Extract the [X, Y] coordinate from the center of the cell holding the provided text.  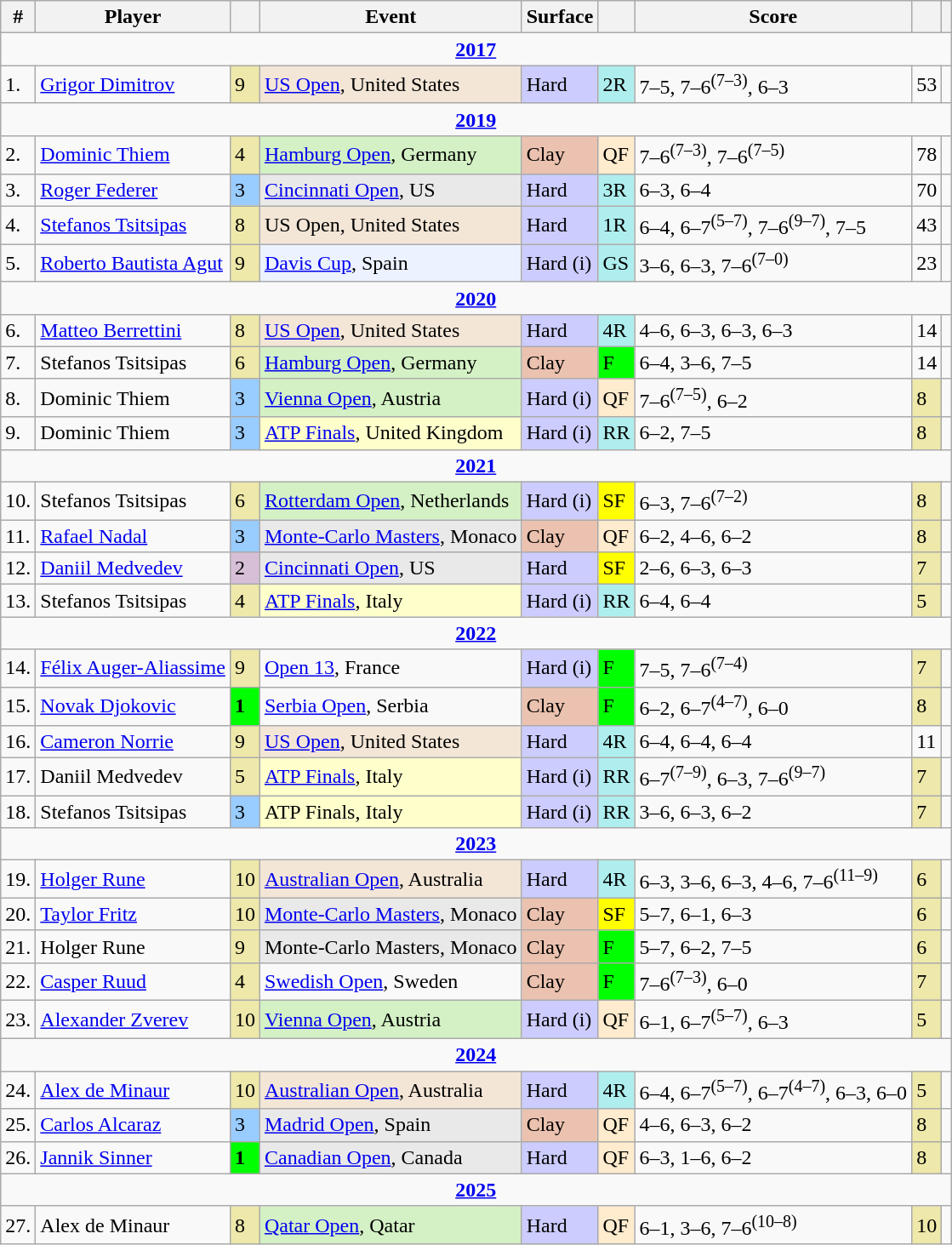
17. [19, 776]
2025 [476, 1190]
1R [616, 225]
2020 [476, 298]
7. [19, 363]
Novak Djokovic [133, 706]
7–6(7–5), 6–2 [773, 398]
6–3, 6–4 [773, 190]
Jannik Sinner [133, 1157]
6–4, 6–7(5–7), 6–7(4–7), 6–3, 6–0 [773, 1091]
6–4, 6–7(5–7), 7–6(9–7), 7–5 [773, 225]
2017 [476, 49]
6–2, 7–5 [773, 433]
11 [927, 741]
Davis Cup, Spain [390, 264]
6–3, 1–6, 6–2 [773, 1157]
2023 [476, 844]
6–3, 3–6, 6–3, 4–6, 7–6(11–9) [773, 880]
10. [19, 500]
Félix Auger-Aliassime [133, 669]
Roberto Bautista Agut [133, 264]
6. [19, 330]
Carlos Alcaraz [133, 1125]
20. [19, 914]
15. [19, 706]
ATP Finals, United Kingdom [390, 433]
6–4, 6–4 [773, 601]
4–6, 6–3, 6–2 [773, 1125]
3. [19, 190]
Madrid Open, Spain [390, 1125]
70 [927, 190]
21. [19, 946]
23 [927, 264]
1. [19, 85]
3–6, 6–3, 6–2 [773, 812]
2019 [476, 119]
Taylor Fritz [133, 914]
Qatar Open, Qatar [390, 1225]
6–2, 4–6, 6–2 [773, 536]
53 [927, 85]
Event [390, 17]
26. [19, 1157]
7–6(7–3), 6–0 [773, 982]
Serbia Open, Serbia [390, 706]
GS [616, 264]
# [19, 17]
2. [19, 155]
6–2, 6–7(4–7), 6–0 [773, 706]
24. [19, 1091]
Matteo Berrettini [133, 330]
7–5, 7–6(7–3), 6–3 [773, 85]
2024 [476, 1055]
Cameron Norrie [133, 741]
Surface [560, 17]
2–6, 6–3, 6–3 [773, 568]
2R [616, 85]
5. [19, 264]
Canadian Open, Canada [390, 1157]
6–4, 6–4, 6–4 [773, 741]
43 [927, 225]
3–6, 6–3, 7–6(7–0) [773, 264]
19. [19, 880]
Casper Ruud [133, 982]
6–1, 3–6, 7–6(10–8) [773, 1225]
7–6(7–3), 7–6(7–5) [773, 155]
Open 13, France [390, 669]
18. [19, 812]
7–5, 7–6(7–4) [773, 669]
Player [133, 17]
13. [19, 601]
2 [245, 568]
Rotterdam Open, Netherlands [390, 500]
22. [19, 982]
2022 [476, 633]
5–7, 6–1, 6–3 [773, 914]
2021 [476, 465]
4. [19, 225]
3R [616, 190]
9. [19, 433]
6–1, 6–7(5–7), 6–3 [773, 1019]
11. [19, 536]
Rafael Nadal [133, 536]
6–4, 3–6, 7–5 [773, 363]
23. [19, 1019]
Grigor Dimitrov [133, 85]
6–7(7–9), 6–3, 7–6(9–7) [773, 776]
5–7, 6–2, 7–5 [773, 946]
4–6, 6–3, 6–3, 6–3 [773, 330]
Roger Federer [133, 190]
14. [19, 669]
78 [927, 155]
6–3, 7–6(7–2) [773, 500]
Alexander Zverev [133, 1019]
8. [19, 398]
12. [19, 568]
16. [19, 741]
Swedish Open, Sweden [390, 982]
27. [19, 1225]
25. [19, 1125]
Score [773, 17]
